Return [x, y] of the center of cell containing provided text 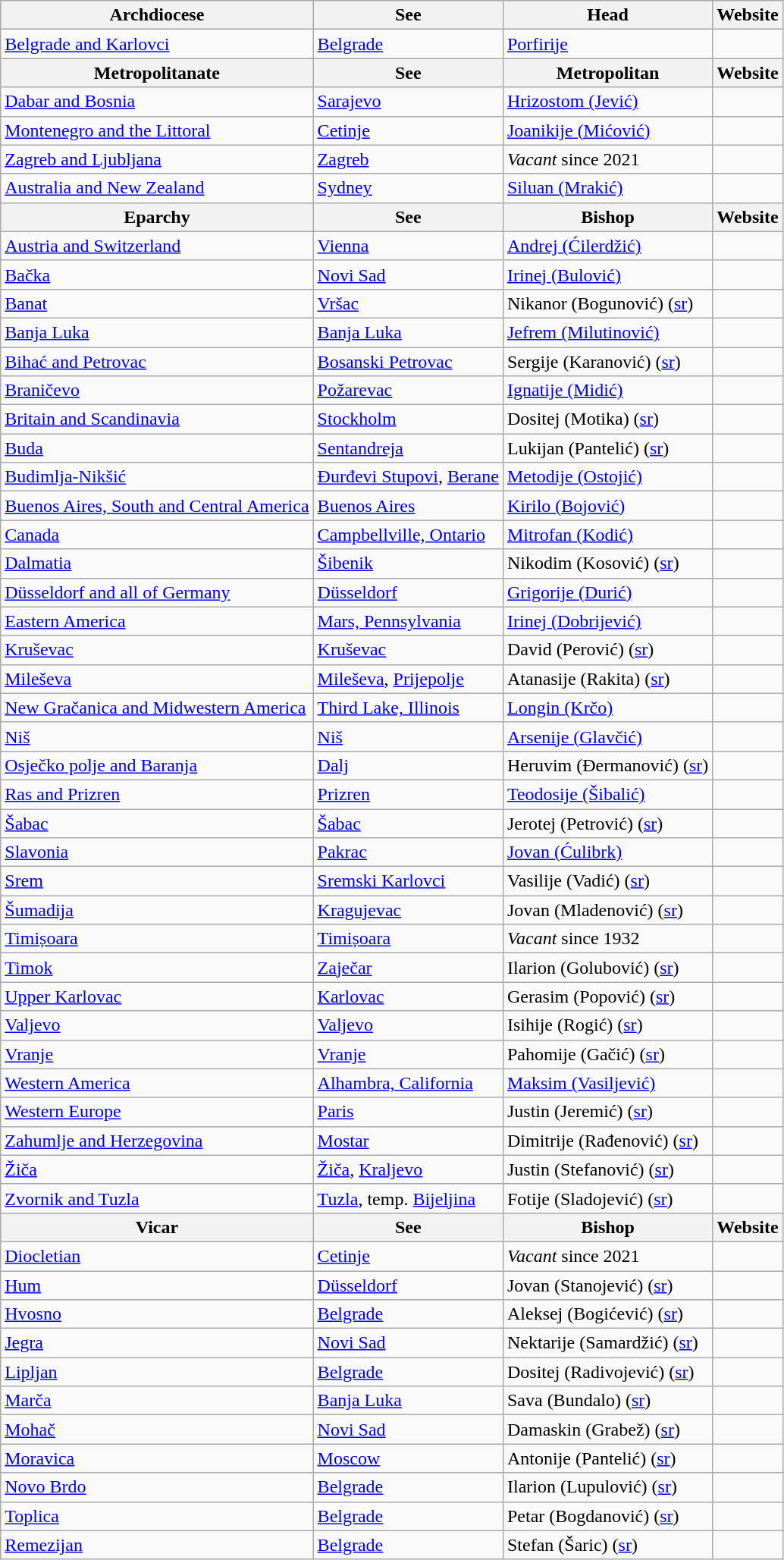
Novo Brdo [157, 1487]
Slavonia [157, 852]
Hvosno [157, 1314]
Bihać and Petrovac [157, 362]
Canada [157, 535]
Mitrofan (Kodić) [607, 535]
Sarajevo [408, 102]
Nikodim (Kosović) (sr) [607, 563]
Zagreb [408, 159]
Isihije (Rogić) (sr) [607, 1025]
Jegra [157, 1343]
Paris [408, 1112]
Karlovac [408, 997]
Britain and Scandinavia [157, 419]
Fotije (Sladojević) (sr) [607, 1198]
Heruvim (Đermanović) (sr) [607, 765]
Mostar [408, 1141]
Australia and New Zealand [157, 188]
Archdiocese [157, 15]
Jefrem (Milutinović) [607, 332]
Stockholm [408, 419]
Third Lake, Illinois [408, 708]
Mars, Pennsylvania [408, 621]
Dalmatia [157, 563]
Požarevac [408, 391]
Zagreb and Ljubljana [157, 159]
Eparchy [157, 217]
Ilarion (Lupulović) (sr) [607, 1487]
Dimitrije (Rađenović) (sr) [607, 1141]
Eastern America [157, 621]
Joanikije (Mićović) [607, 130]
Metropolitan [607, 73]
Žiča [157, 1169]
Braničevo [157, 391]
Mohač [157, 1430]
Tuzla, temp. Bijeljina [408, 1198]
Banat [157, 303]
Nektarije (Samardžić) (sr) [607, 1343]
Stefan (Šaric) (sr) [607, 1545]
Vicar [157, 1227]
Aleksej (Bogićević) (sr) [607, 1314]
Buda [157, 448]
Zahumlje and Herzegovina [157, 1141]
Atanasije (Rakita) (sr) [607, 679]
Sydney [408, 188]
Jerotej (Petrović) (sr) [607, 823]
Dositej (Motika) (sr) [607, 419]
Montenegro and the Littoral [157, 130]
Timok [157, 968]
Šibenik [408, 563]
Porfirije [607, 44]
Sava (Bundalo) (sr) [607, 1401]
Austria and Switzerland [157, 246]
Hrizostom (Jević) [607, 102]
Mileševa [157, 679]
Grigorije (Durić) [607, 592]
Kragujevac [408, 910]
Buenos Aires [408, 506]
Campbellville, Ontario [408, 535]
Remezijan [157, 1545]
Bačka [157, 275]
Vacant since 1932 [607, 939]
Western Europe [157, 1112]
Žiča, Kraljevo [408, 1169]
Justin (Stefanović) (sr) [607, 1169]
Zvornik and Tuzla [157, 1198]
Dositej (Radivojević) (sr) [607, 1372]
Sentandreja [408, 448]
Nikanor (Bogunović) (sr) [607, 303]
Budimlja-Nikšić [157, 477]
New Gračanica and Midwestern America [157, 708]
Buenos Aires, South and Central America [157, 506]
Moravica [157, 1458]
Head [607, 15]
Irinej (Bulović) [607, 275]
Belgrade and Karlovci [157, 44]
Diocletian [157, 1256]
Sergije (Karanović) (sr) [607, 362]
Longin (Krčo) [607, 708]
Marča [157, 1401]
Upper Karlovac [157, 997]
Gerasim (Popović) (sr) [607, 997]
Vienna [408, 246]
Alhambra, California [408, 1083]
Teodosije (Šibalić) [607, 794]
Hum [157, 1285]
Toplica [157, 1516]
Pakrac [408, 852]
Andrej (Ćilerdžić) [607, 246]
Metropolitanate [157, 73]
Lipljan [157, 1372]
Jovan (Ćulibrk) [607, 852]
Moscow [408, 1458]
Sremski Karlovci [408, 881]
Siluan (Mrakić) [607, 188]
Prizren [408, 794]
Damaskin (Grabež) (sr) [607, 1430]
Mileševa, Prijepolje [408, 679]
Düsseldorf and all of Germany [157, 592]
Lukijan (Pantelić) (sr) [607, 448]
Pahomije (Gačić) (sr) [607, 1054]
Osječko polje and Baranja [157, 765]
Petar (Bogdanović) (sr) [607, 1516]
Dabar and Bosnia [157, 102]
Justin (Jeremić) (sr) [607, 1112]
Šumadija [157, 910]
Antonije (Pantelić) (sr) [607, 1458]
Arsenije (Glavčić) [607, 736]
Bosanski Petrovac [408, 362]
Ilarion (Golubović) (sr) [607, 968]
Metodije (Ostojić) [607, 477]
Zaječar [408, 968]
Jovan (Stanojević) (sr) [607, 1285]
Western America [157, 1083]
Jovan (Mladenović) (sr) [607, 910]
Irinej (Dobrijević) [607, 621]
David (Perović) (sr) [607, 650]
Ignatije (Midić) [607, 391]
Ras and Prizren [157, 794]
Maksim (Vasiljević) [607, 1083]
Vasilije (Vadić) (sr) [607, 881]
Đurđevi Stupovi, Berane [408, 477]
Srem [157, 881]
Kirilo (Bojović) [607, 506]
Dalj [408, 765]
Vršac [408, 303]
